For the text-containing cell, return its midpoint in [x, y] coordinate format. 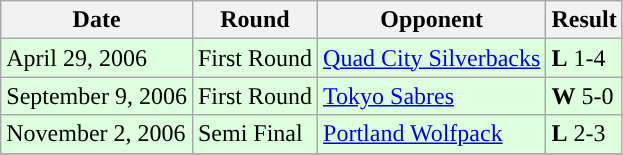
Tokyo Sabres [432, 96]
April 29, 2006 [97, 58]
Quad City Silverbacks [432, 58]
Portland Wolfpack [432, 134]
Result [584, 20]
November 2, 2006 [97, 134]
L 2-3 [584, 134]
September 9, 2006 [97, 96]
Round [254, 20]
W 5-0 [584, 96]
L 1-4 [584, 58]
Semi Final [254, 134]
Date [97, 20]
Opponent [432, 20]
